From the cell containing the given text, extract its center point as [x, y] coordinate. 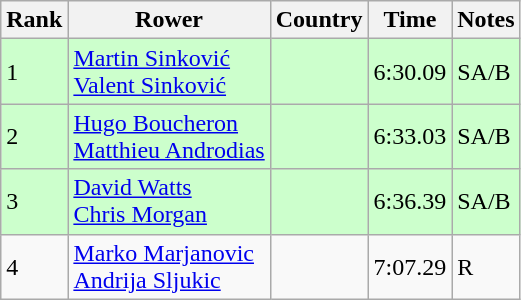
4 [34, 266]
Martin SinkovićValent Sinković [169, 72]
1 [34, 72]
7:07.29 [410, 266]
Hugo BoucheronMatthieu Androdias [169, 136]
3 [34, 202]
Country [319, 20]
6:33.03 [410, 136]
6:36.39 [410, 202]
Rower [169, 20]
R [486, 266]
6:30.09 [410, 72]
Notes [486, 20]
Time [410, 20]
2 [34, 136]
David WattsChris Morgan [169, 202]
Rank [34, 20]
Marko MarjanovicAndrija Sljukic [169, 266]
